Pinpoint the cell where the given text exists, returning its (x, y) midpoint coordinate. 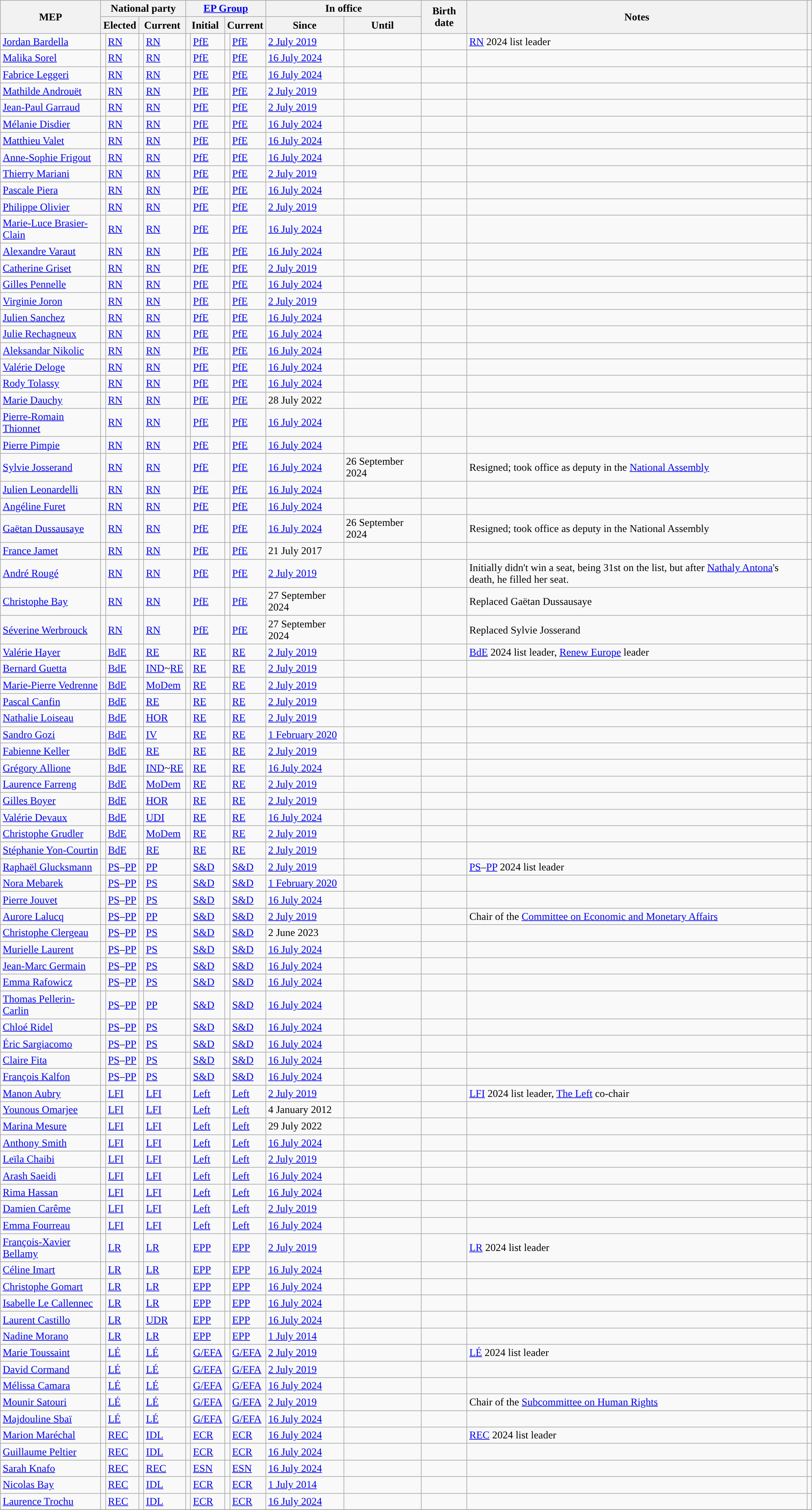
Angéline Furet (51, 506)
Christophe Grudler (51, 834)
LÉ 2024 list leader (637, 1352)
Marie Toussaint (51, 1352)
Fabienne Keller (51, 751)
Christophe Bay (51, 601)
Guillaume Peltier (51, 1452)
Majdouline Sbaï (51, 1419)
Rody Tolassy (51, 384)
Claire Fita (51, 1060)
Pascal Canfin (51, 702)
LR 2024 list leader (637, 1248)
François Kalfon (51, 1077)
Isabelle Le Callennec (51, 1303)
28 July 2022 (304, 400)
Nicolas Bay (51, 1485)
Nora Mebarek (51, 883)
Sandro Gozi (51, 735)
Notes (637, 17)
Marion Maréchal (51, 1435)
Marina Mesure (51, 1126)
Jordan Bardella (51, 42)
Mathilde Androuët (51, 91)
National party (143, 9)
Chair of the Committee on Economic and Monetary Affairs (637, 916)
Laurence Farreng (51, 784)
Anne-Sophie Frigout (51, 157)
REC 2024 list leader (637, 1435)
Replaced Sylvie Josserand (637, 630)
Sarah Knafo (51, 1468)
Pierre-Romain Thionnet (51, 423)
Initially didn't win a seat, being 31st on the list, but after Nathaly Antona's death, he filled her seat. (637, 574)
MEP (51, 17)
EP Group (226, 9)
Raphaël Glucksmann (51, 867)
Mounir Satouri (51, 1402)
Rima Hassan (51, 1192)
André Rougé (51, 574)
Pierre Jouvet (51, 900)
Laurent Castillo (51, 1320)
UDI (165, 817)
Chair of the Subcommittee on Human Rights (637, 1402)
Valérie Hayer (51, 652)
Murielle Laurent (51, 949)
2 June 2023 (304, 933)
4 January 2012 (304, 1110)
Christophe Clergeau (51, 933)
PS–PP 2024 list leader (637, 867)
Aleksandar Nikolic (51, 351)
Jean-Marc Germain (51, 966)
Manon Aubry (51, 1093)
Valérie Devaux (51, 817)
Marie Dauchy (51, 400)
Initial (205, 25)
Jean-Paul Garraud (51, 108)
Gilles Boyer (51, 801)
Marie-Pierre Vedrenne (51, 685)
21 July 2017 (304, 551)
Pierre Pimpie (51, 445)
Aurore Lalucq (51, 916)
Marie-Luce Brasier-Clain (51, 229)
Sylvie Josserand (51, 467)
Anthony Smith (51, 1143)
Pascale Piera (51, 190)
Nadine Morano (51, 1336)
Emma Fourreau (51, 1225)
Catherine Griset (51, 268)
Elected (120, 25)
Chloé Ridel (51, 1027)
Matthieu Valet (51, 141)
LFI 2024 list leader, The Left co-chair (637, 1093)
29 July 2022 (304, 1126)
Virginie Joron (51, 301)
BdE 2024 list leader, Renew Europe leader (637, 652)
Christophe Gomart (51, 1287)
RN 2024 list leader (637, 42)
UDR (165, 1320)
IV (165, 735)
Bernard Guetta (51, 669)
Nathalie Loiseau (51, 718)
Fabrice Leggeri (51, 75)
Younous Omarjee (51, 1110)
Julien Leonardelli (51, 489)
Julie Rechagneux (51, 334)
Birth date (444, 17)
Mélissa Camara (51, 1386)
Arash Saeidi (51, 1176)
Éric Sargiacomo (51, 1044)
Gilles Pennelle (51, 285)
Stéphanie Yon-Courtin (51, 850)
François-Xavier Bellamy (51, 1248)
Thomas Pellerin-Carlin (51, 1005)
Thierry Mariani (51, 174)
Céline Imart (51, 1270)
Replaced Gaëtan Dussausaye (637, 601)
Since (304, 25)
David Cormand (51, 1369)
Grégory Allione (51, 768)
Until (383, 25)
Damien Carême (51, 1209)
Malika Sorel (51, 58)
Séverine Werbrouck (51, 630)
Leïla Chaibi (51, 1159)
Gaëtan Dussausaye (51, 528)
Laurence Trochu (51, 1501)
In office (344, 9)
Emma Rafowicz (51, 982)
Philippe Olivier (51, 207)
France Jamet (51, 551)
Mélanie Disdier (51, 124)
Julien Sanchez (51, 318)
Alexandre Varaut (51, 252)
Valérie Deloge (51, 367)
